Scan for the cell matching the given text and deliver its [X, Y] coordinate at center. 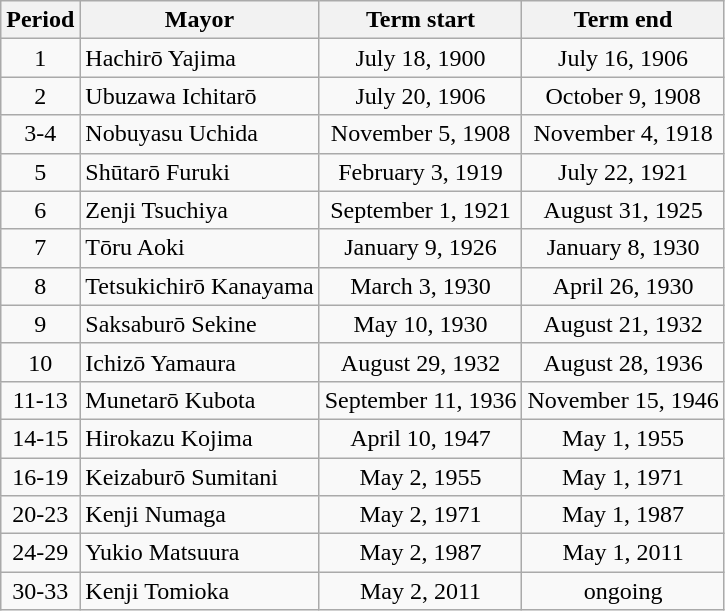
Period [40, 20]
April 26, 1930 [623, 286]
July 18, 1900 [420, 58]
May 2, 1971 [420, 515]
September 11, 1936 [420, 400]
July 16, 1906 [623, 58]
2 [40, 96]
August 21, 1932 [623, 324]
3-4 [40, 134]
February 3, 1919 [420, 172]
7 [40, 248]
8 [40, 286]
11-13 [40, 400]
November 5, 1908 [420, 134]
Keizaburō Sumitani [200, 477]
1 [40, 58]
24-29 [40, 553]
May 2, 1955 [420, 477]
Saksaburō Sekine [200, 324]
January 8, 1930 [623, 248]
March 3, 1930 [420, 286]
Shūtarō Furuki [200, 172]
Zenji Tsuchiya [200, 210]
10 [40, 362]
Hachirō Yajima [200, 58]
Ubuzawa Ichitarō [200, 96]
October 9, 1908 [623, 96]
November 4, 1918 [623, 134]
Term end [623, 20]
14-15 [40, 438]
April 10, 1947 [420, 438]
August 29, 1932 [420, 362]
30-33 [40, 591]
May 2, 2011 [420, 591]
Munetarō Kubota [200, 400]
Kenji Numaga [200, 515]
5 [40, 172]
6 [40, 210]
20-23 [40, 515]
Tetsukichirō Kanayama [200, 286]
ongoing [623, 591]
May 1, 1971 [623, 477]
Nobuyasu Uchida [200, 134]
November 15, 1946 [623, 400]
Term start [420, 20]
May 1, 1987 [623, 515]
July 22, 1921 [623, 172]
January 9, 1926 [420, 248]
Hirokazu Kojima [200, 438]
July 20, 1906 [420, 96]
Mayor [200, 20]
May 10, 1930 [420, 324]
May 1, 2011 [623, 553]
Yukio Matsuura [200, 553]
May 2, 1987 [420, 553]
16-19 [40, 477]
August 31, 1925 [623, 210]
9 [40, 324]
August 28, 1936 [623, 362]
September 1, 1921 [420, 210]
Kenji Tomioka [200, 591]
May 1, 1955 [623, 438]
Ichizō Yamaura [200, 362]
Tōru Aoki [200, 248]
